Extract the (X, Y) coordinate from the center of the cell holding the provided text.  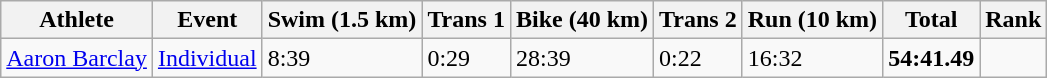
28:39 (582, 58)
16:32 (812, 58)
0:29 (466, 58)
Swim (1.5 km) (342, 20)
Event (207, 20)
Trans 1 (466, 20)
Run (10 km) (812, 20)
Bike (40 km) (582, 20)
Total (932, 20)
Trans 2 (698, 20)
54:41.49 (932, 58)
Rank (1014, 20)
Athlete (77, 20)
Individual (207, 58)
Aaron Barclay (77, 58)
8:39 (342, 58)
0:22 (698, 58)
